From the cell containing the given text, extract its center point as (X, Y) coordinate. 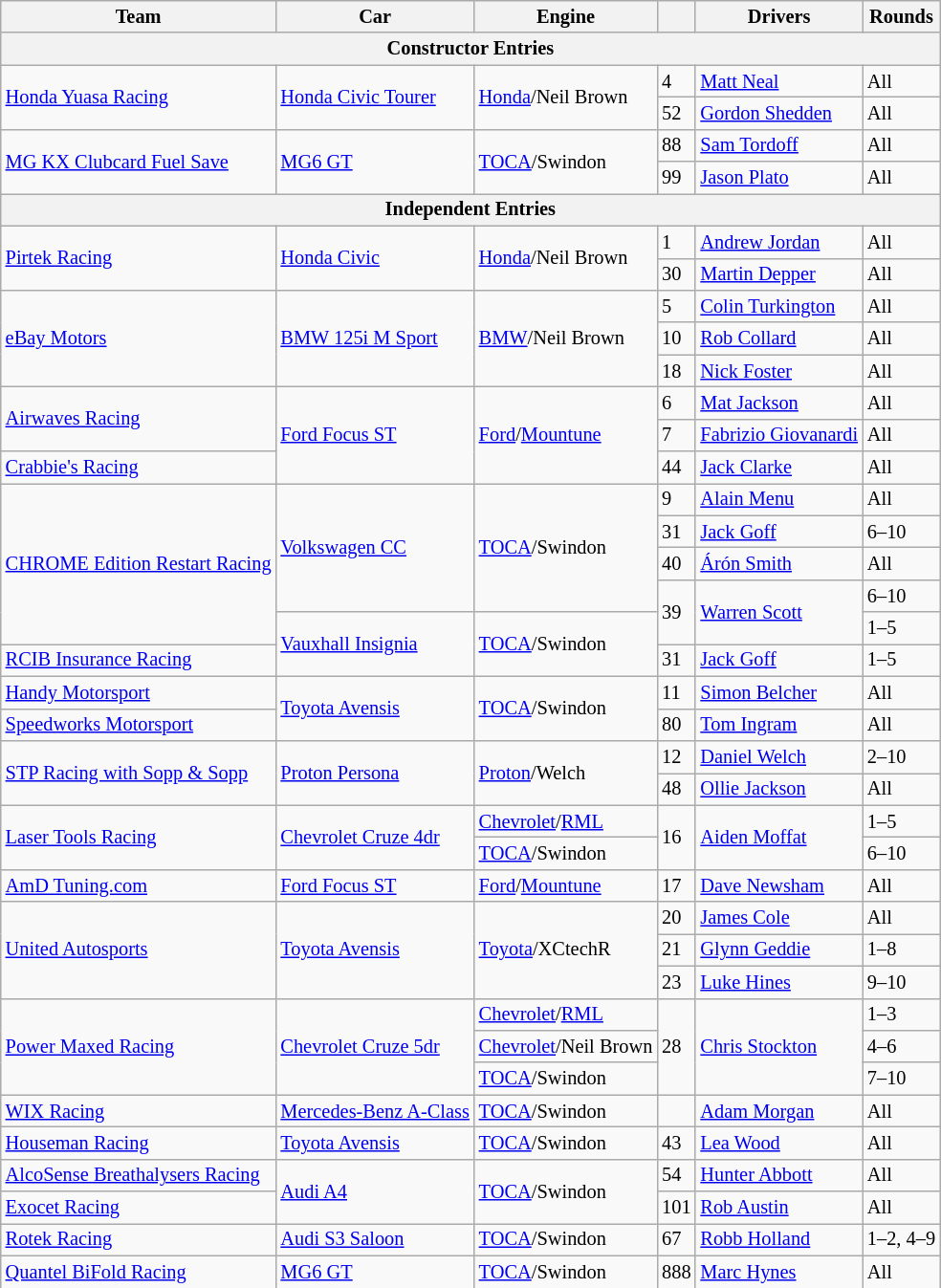
Team (139, 16)
Laser Tools Racing (139, 838)
Drivers (778, 16)
Jason Plato (778, 178)
1–3 (901, 1015)
James Cole (778, 918)
Alain Menu (778, 499)
7–10 (901, 1079)
Hunter Abbott (778, 1175)
101 (676, 1208)
Engine (566, 16)
Honda Civic Tourer (375, 98)
eBay Motors (139, 338)
Glynn Geddie (778, 950)
Lea Wood (778, 1143)
54 (676, 1175)
Airwaves Racing (139, 419)
Aiden Moffat (778, 838)
10 (676, 338)
2–10 (901, 756)
Chris Stockton (778, 1046)
BMW/Neil Brown (566, 338)
Marc Hynes (778, 1272)
Ollie Jackson (778, 789)
67 (676, 1239)
Andrew Jordan (778, 242)
9 (676, 499)
Robb Holland (778, 1239)
Independent Entries (470, 209)
AlcoSense Breathalysers Racing (139, 1175)
Exocet Racing (139, 1208)
1 (676, 242)
BMW 125i M Sport (375, 338)
20 (676, 918)
Daniel Welch (778, 756)
WIX Racing (139, 1111)
1–8 (901, 950)
Proton Persona (375, 773)
Constructor Entries (470, 49)
Speedworks Motorsport (139, 725)
Colin Turkington (778, 306)
28 (676, 1046)
4–6 (901, 1046)
Matt Neal (778, 81)
6 (676, 403)
Audi S3 Saloon (375, 1239)
Nick Foster (778, 371)
88 (676, 145)
Adam Morgan (778, 1111)
Rob Collard (778, 338)
Rob Austin (778, 1208)
52 (676, 113)
MG KX Clubcard Fuel Save (139, 161)
44 (676, 468)
9–10 (901, 982)
Warren Scott (778, 612)
30 (676, 274)
7 (676, 435)
4 (676, 81)
40 (676, 563)
80 (676, 725)
39 (676, 612)
United Autosports (139, 950)
AmD Tuning.com (139, 885)
Chevrolet Cruze 5dr (375, 1046)
18 (676, 371)
21 (676, 950)
Power Maxed Racing (139, 1046)
CHROME Edition Restart Racing (139, 563)
43 (676, 1143)
Chevrolet Cruze 4dr (375, 838)
12 (676, 756)
RCIB Insurance Racing (139, 660)
Pirtek Racing (139, 258)
Chevrolet/Neil Brown (566, 1046)
Gordon Shedden (778, 113)
Tom Ingram (778, 725)
Proton/Welch (566, 773)
99 (676, 178)
Rounds (901, 16)
Luke Hines (778, 982)
Fabrizio Giovanardi (778, 435)
Simon Belcher (778, 692)
Audi A4 (375, 1191)
Jack Clarke (778, 468)
Vauxhall Insignia (375, 644)
5 (676, 306)
Mercedes-Benz A-Class (375, 1111)
Crabbie's Racing (139, 468)
1–2, 4–9 (901, 1239)
Sam Tordoff (778, 145)
Volkswagen CC (375, 547)
11 (676, 692)
Car (375, 16)
16 (676, 838)
Rotek Racing (139, 1239)
Mat Jackson (778, 403)
17 (676, 885)
Honda Civic (375, 258)
Honda Yuasa Racing (139, 98)
Toyota/XCtechR (566, 950)
Houseman Racing (139, 1143)
Quantel BiFold Racing (139, 1272)
Handy Motorsport (139, 692)
23 (676, 982)
48 (676, 789)
888 (676, 1272)
Martin Depper (778, 274)
Dave Newsham (778, 885)
STP Racing with Sopp & Sopp (139, 773)
Árón Smith (778, 563)
